Find where the given text appears and provide that cell's center as [x, y] coordinate. 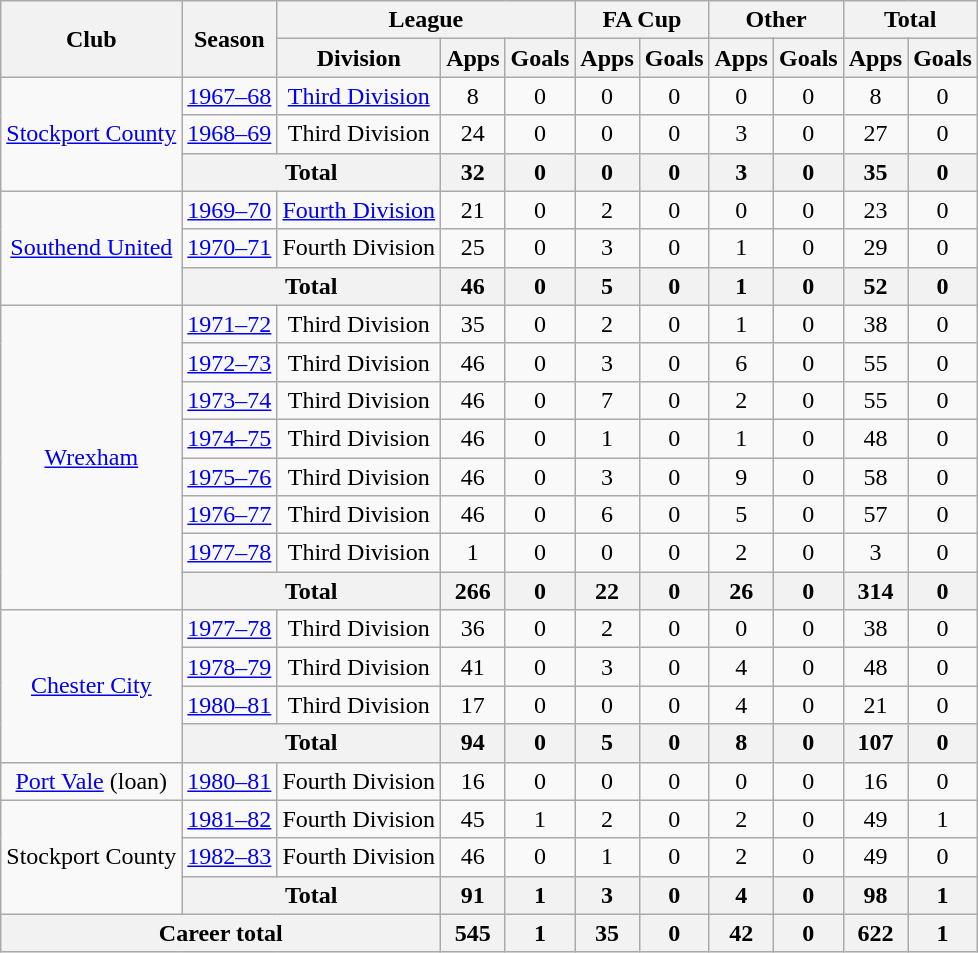
22 [607, 591]
Career total [221, 933]
26 [741, 591]
29 [875, 248]
1976–77 [230, 515]
Port Vale (loan) [92, 781]
1973–74 [230, 400]
1971–72 [230, 324]
24 [473, 134]
545 [473, 933]
42 [741, 933]
Southend United [92, 248]
91 [473, 895]
36 [473, 629]
57 [875, 515]
314 [875, 591]
41 [473, 667]
9 [741, 477]
52 [875, 286]
Chester City [92, 686]
1967–68 [230, 96]
League [426, 20]
27 [875, 134]
107 [875, 743]
1978–79 [230, 667]
45 [473, 819]
1968–69 [230, 134]
32 [473, 172]
Division [359, 58]
1974–75 [230, 438]
Season [230, 39]
98 [875, 895]
7 [607, 400]
FA Cup [642, 20]
25 [473, 248]
266 [473, 591]
17 [473, 705]
1982–83 [230, 857]
Club [92, 39]
1975–76 [230, 477]
1970–71 [230, 248]
622 [875, 933]
1972–73 [230, 362]
Wrexham [92, 457]
58 [875, 477]
94 [473, 743]
1981–82 [230, 819]
Other [776, 20]
23 [875, 210]
1969–70 [230, 210]
